Capture the cell that displays the provided text and extract its [x, y] central coordinate. 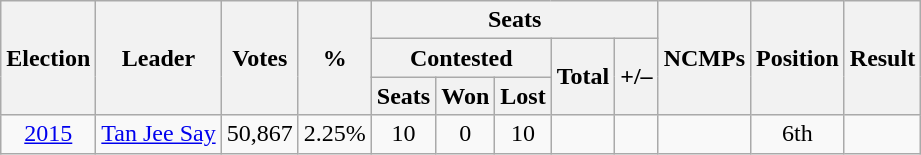
0 [466, 134]
+/– [636, 77]
Position [798, 58]
6th [798, 134]
Contested [461, 58]
Election [48, 58]
NCMPs [704, 58]
2.25% [334, 134]
Won [466, 96]
Lost [523, 96]
% [334, 58]
50,867 [260, 134]
Tan Jee Say [158, 134]
Result [882, 58]
Leader [158, 58]
2015 [48, 134]
Votes [260, 58]
Total [583, 77]
